Return the [x, y] coordinate for the center point of the cell that contains the specified text.  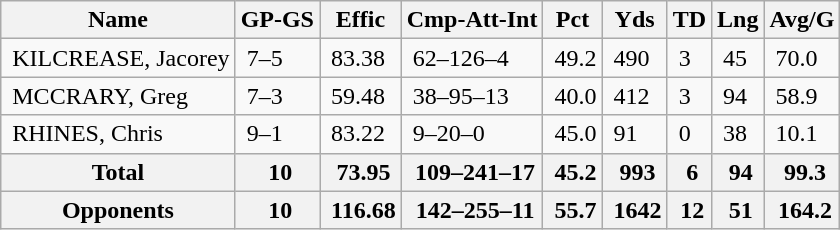
490 [634, 58]
58.9 [802, 96]
12 [689, 210]
45.2 [572, 172]
RHINES, Chris [118, 134]
Name [118, 20]
45 [738, 58]
0 [689, 134]
Avg/G [802, 20]
49.2 [572, 58]
109–241–17 [472, 172]
9–1 [277, 134]
40.0 [572, 96]
83.38 [361, 58]
7–5 [277, 58]
GP-GS [277, 20]
Yds [634, 20]
Cmp-Att-Int [472, 20]
7–3 [277, 96]
99.3 [802, 172]
45.0 [572, 134]
91 [634, 134]
70.0 [802, 58]
Opponents [118, 210]
6 [689, 172]
Lng [738, 20]
Pct [572, 20]
TD [689, 20]
10.1 [802, 134]
9–20–0 [472, 134]
KILCREASE, Jacorey [118, 58]
83.22 [361, 134]
116.68 [361, 210]
Total [118, 172]
55.7 [572, 210]
1642 [634, 210]
62–126–4 [472, 58]
993 [634, 172]
412 [634, 96]
Effic [361, 20]
142–255–11 [472, 210]
51 [738, 210]
38 [738, 134]
73.95 [361, 172]
38–95–13 [472, 96]
164.2 [802, 210]
59.48 [361, 96]
MCCRARY, Greg [118, 96]
